Return the [x, y] coordinate for the center point of the cell that contains the specified text.  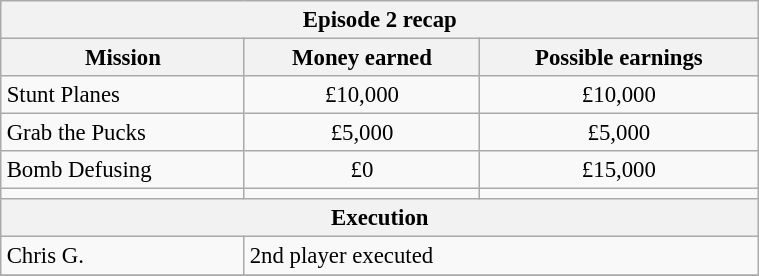
Chris G. [122, 256]
Grab the Pucks [122, 133]
Bomb Defusing [122, 170]
Money earned [362, 57]
£0 [362, 170]
Stunt Planes [122, 95]
Execution [380, 218]
£15,000 [620, 170]
Possible earnings [620, 57]
Mission [122, 57]
Episode 2 recap [380, 20]
2nd player executed [501, 256]
